Scan for the cell matching the given text and deliver its (X, Y) coordinate at center. 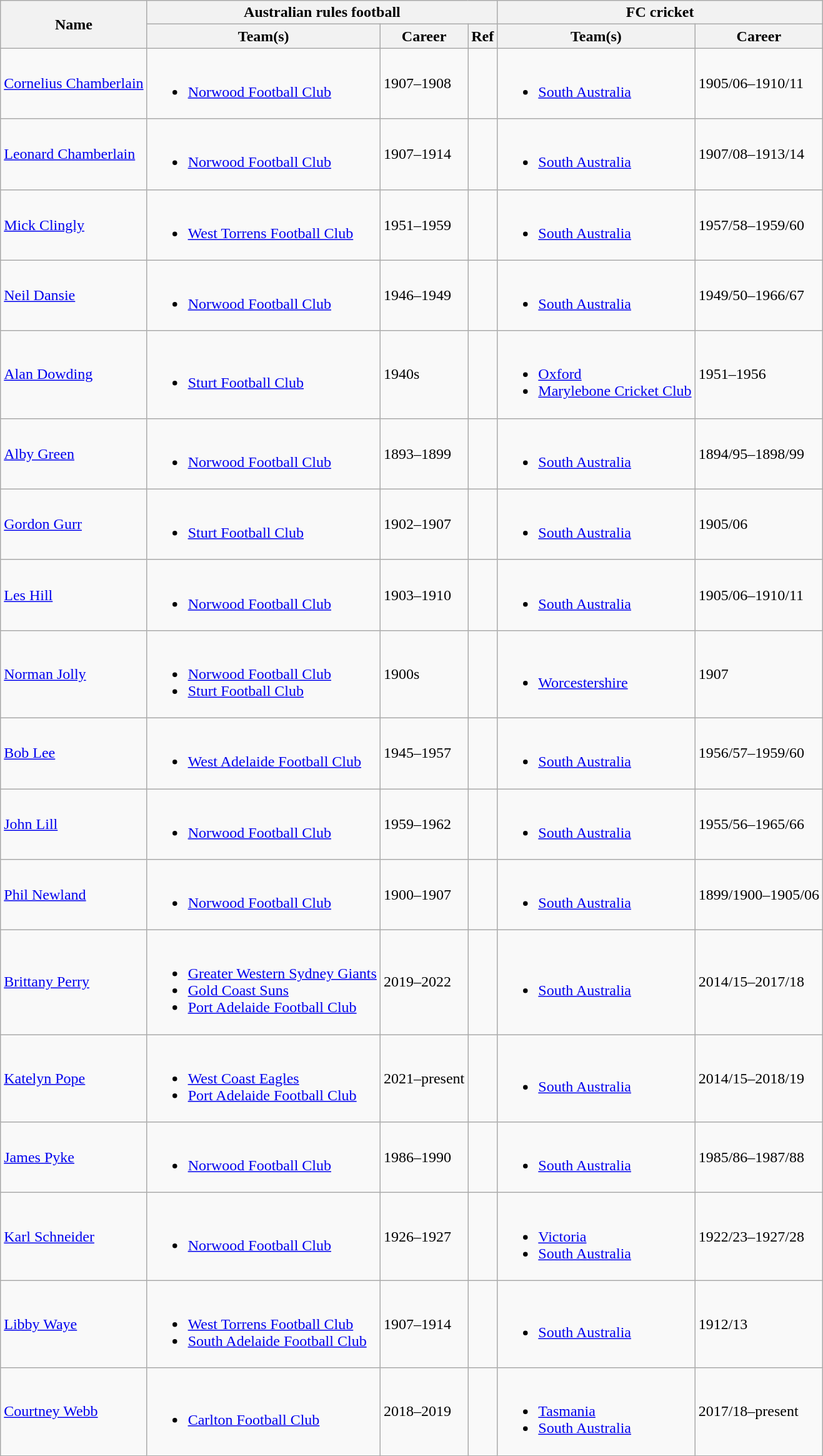
1922/23–1927/28 (759, 1237)
Leonard Chamberlain (74, 154)
Alan Dowding (74, 374)
Mick Clingly (74, 225)
Les Hill (74, 595)
Cornelius Chamberlain (74, 84)
1959–1962 (424, 824)
Australian rules football (322, 13)
West Adelaide Football Club (264, 753)
1946–1949 (424, 295)
1956/57–1959/60 (759, 753)
Libby Waye (74, 1324)
Norman Jolly (74, 674)
Neil Dansie (74, 295)
2019–2022 (424, 983)
FC cricket (660, 13)
1985/86–1987/88 (759, 1158)
1940s (424, 374)
Norwood Football ClubSturt Football Club (264, 674)
Alby Green (74, 454)
Ref (482, 36)
James Pyke (74, 1158)
1907–1908 (424, 84)
1955/56–1965/66 (759, 824)
1902–1907 (424, 524)
2014/15–2017/18 (759, 983)
Phil Newland (74, 895)
West Torrens Football Club (264, 225)
Name (74, 24)
Carlton Football Club (264, 1412)
Gordon Gurr (74, 524)
Greater Western Sydney GiantsGold Coast SunsPort Adelaide Football Club (264, 983)
2014/15–2018/19 (759, 1078)
2021–present (424, 1078)
Katelyn Pope (74, 1078)
Courtney Webb (74, 1412)
Brittany Perry (74, 983)
1926–1927 (424, 1237)
OxfordMarylebone Cricket Club (596, 374)
1912/13 (759, 1324)
1900–1907 (424, 895)
1907 (759, 674)
1951–1956 (759, 374)
West Coast EaglesPort Adelaide Football Club (264, 1078)
1899/1900–1905/06 (759, 895)
VictoriaSouth Australia (596, 1237)
West Torrens Football ClubSouth Adelaide Football Club (264, 1324)
1945–1957 (424, 753)
TasmaniaSouth Australia (596, 1412)
1949/50–1966/67 (759, 295)
John Lill (74, 824)
1957/58–1959/60 (759, 225)
1951–1959 (424, 225)
1900s (424, 674)
1986–1990 (424, 1158)
Karl Schneider (74, 1237)
Worcestershire (596, 674)
Bob Lee (74, 753)
1894/95–1898/99 (759, 454)
1905/06 (759, 524)
2017/18–present (759, 1412)
2018–2019 (424, 1412)
1903–1910 (424, 595)
1907/08–1913/14 (759, 154)
1893–1899 (424, 454)
